Find where the given text appears and provide that cell's center as [X, Y] coordinate. 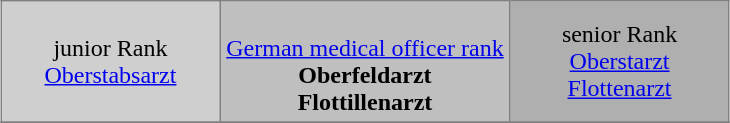
German medical officer rankOberfeldarztFlottillenarzt [366, 62]
junior RankOberstabsarzt [110, 62]
senior RankOberstarztFlottenarzt [619, 62]
